For the text-containing cell, return its midpoint in (x, y) coordinate format. 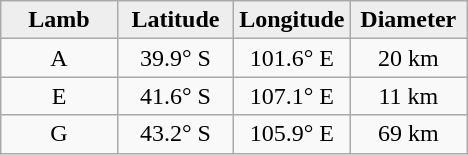
Latitude (175, 20)
Lamb (59, 20)
Diameter (408, 20)
20 km (408, 58)
E (59, 96)
A (59, 58)
105.9° E (292, 134)
39.9° S (175, 58)
Longitude (292, 20)
69 km (408, 134)
11 km (408, 96)
107.1° E (292, 96)
43.2° S (175, 134)
41.6° S (175, 96)
101.6° E (292, 58)
G (59, 134)
